Return [x, y] of the center of cell containing provided text 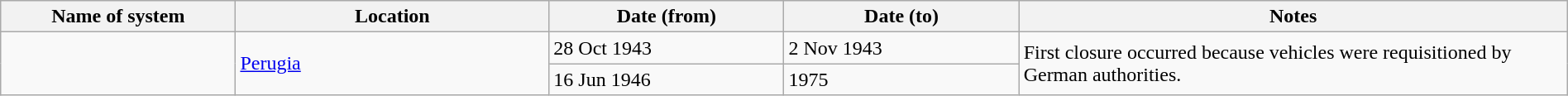
Name of system [118, 17]
1975 [901, 79]
Location [392, 17]
28 Oct 1943 [667, 48]
Perugia [392, 64]
Notes [1293, 17]
2 Nov 1943 [901, 48]
Date (from) [667, 17]
First closure occurred because vehicles were requisitioned by German authorities. [1293, 64]
Date (to) [901, 17]
16 Jun 1946 [667, 79]
